Capture the cell that displays the provided text and extract its [X, Y] central coordinate. 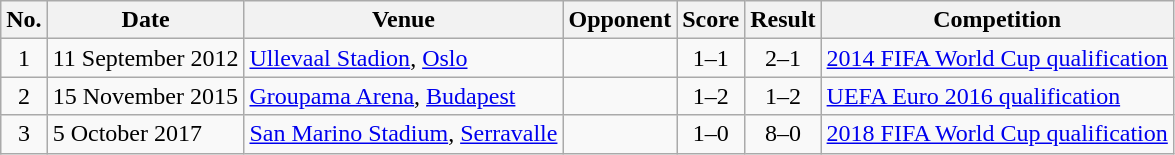
Venue [404, 20]
3 [24, 134]
2014 FIFA World Cup qualification [997, 58]
1–1 [711, 58]
Groupama Arena, Budapest [404, 96]
15 November 2015 [146, 96]
Ullevaal Stadion, Oslo [404, 58]
San Marino Stadium, Serravalle [404, 134]
5 October 2017 [146, 134]
2 [24, 96]
11 September 2012 [146, 58]
Competition [997, 20]
Score [711, 20]
1–0 [711, 134]
8–0 [783, 134]
Opponent [620, 20]
Result [783, 20]
2–1 [783, 58]
No. [24, 20]
UEFA Euro 2016 qualification [997, 96]
1 [24, 58]
2018 FIFA World Cup qualification [997, 134]
Date [146, 20]
